Determine the (X, Y) coordinate at the center of the cell enclosing the given text.  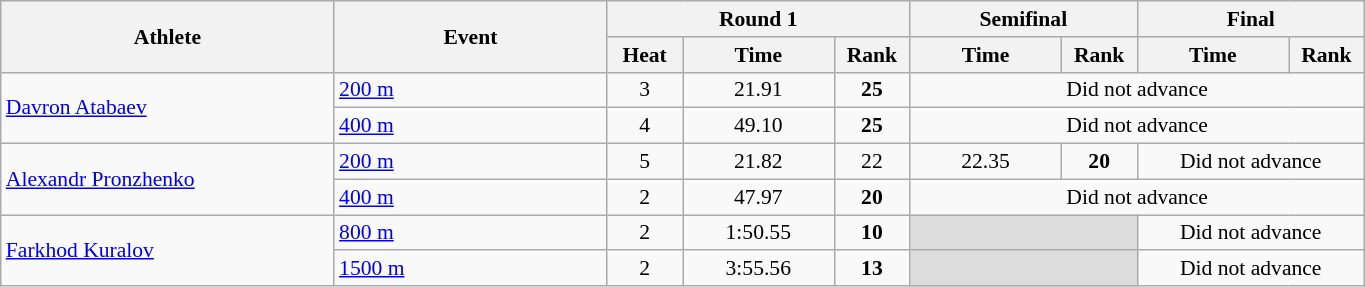
Farkhod Kuralov (168, 250)
Event (470, 36)
21.91 (759, 90)
4 (645, 126)
Round 1 (758, 19)
10 (872, 233)
Davron Atabaev (168, 108)
1500 m (470, 269)
3:55.56 (759, 269)
Alexandr Pronzhenko (168, 180)
Heat (645, 55)
47.97 (759, 197)
Semifinal (1024, 19)
22 (872, 162)
Final (1250, 19)
21.82 (759, 162)
13 (872, 269)
22.35 (986, 162)
1:50.55 (759, 233)
5 (645, 162)
Athlete (168, 36)
3 (645, 90)
800 m (470, 233)
49.10 (759, 126)
